For the text-containing cell, return its midpoint in [x, y] coordinate format. 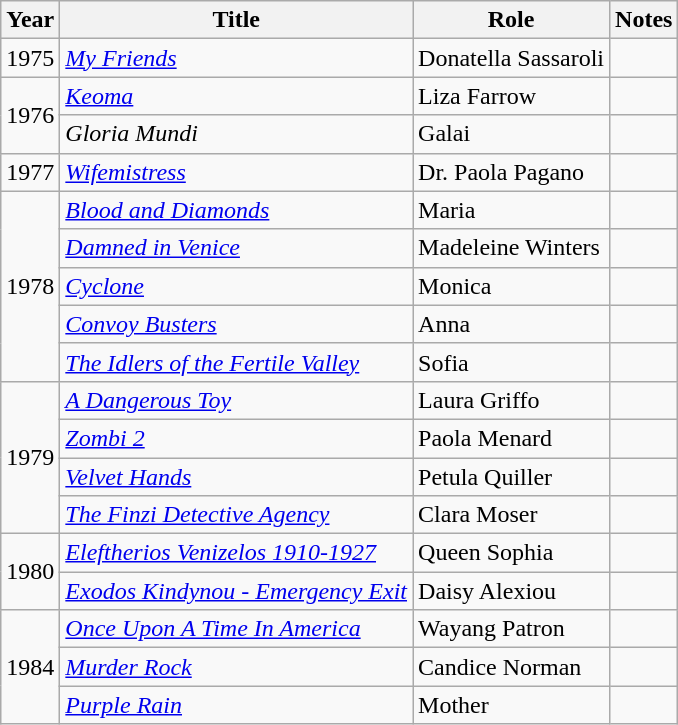
Petula Quiller [512, 477]
Laura Griffo [512, 400]
1976 [30, 115]
Wayang Patron [512, 629]
Clara Moser [512, 515]
Title [236, 20]
A Dangerous Toy [236, 400]
Murder Rock [236, 667]
1979 [30, 457]
Wifemistress [236, 172]
Paola Menard [512, 438]
Galai [512, 134]
Mother [512, 705]
Daisy Alexiou [512, 591]
1977 [30, 172]
Velvet Hands [236, 477]
Gloria Mundi [236, 134]
Candice Norman [512, 667]
Eleftherios Venizelos 1910-1927 [236, 553]
Role [512, 20]
The Idlers of the Fertile Valley [236, 362]
Dr. Paola Pagano [512, 172]
Queen Sophia [512, 553]
1975 [30, 58]
Monica [512, 286]
Notes [644, 20]
Blood and Diamonds [236, 210]
Sofia [512, 362]
Madeleine Winters [512, 248]
Keoma [236, 96]
Year [30, 20]
Once Upon A Time In America [236, 629]
My Friends [236, 58]
Maria [512, 210]
1984 [30, 667]
1978 [30, 286]
Liza Farrow [512, 96]
1980 [30, 572]
Cyclone [236, 286]
The Finzi Detective Agency [236, 515]
Purple Rain [236, 705]
Convoy Busters [236, 324]
Donatella Sassaroli [512, 58]
Exodos Kindynou - Emergency Exit [236, 591]
Anna [512, 324]
Damned in Venice [236, 248]
Zombi 2 [236, 438]
